Detect which cell encompasses the target text, then output its (x, y) center coordinate. 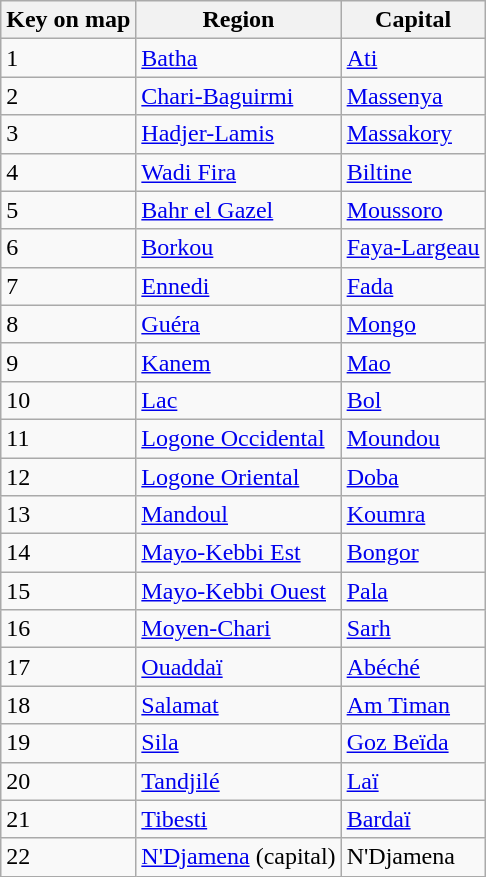
Biltine (413, 172)
Batha (238, 58)
Moyen-Chari (238, 629)
7 (68, 286)
Kanem (238, 362)
1 (68, 58)
21 (68, 819)
18 (68, 705)
Doba (413, 477)
Mandoul (238, 515)
Faya-Largeau (413, 248)
Logone Oriental (238, 477)
19 (68, 743)
Pala (413, 591)
Fada (413, 286)
Koumra (413, 515)
15 (68, 591)
Region (238, 20)
Salamat (238, 705)
Ouaddaï (238, 667)
Lac (238, 400)
16 (68, 629)
13 (68, 515)
9 (68, 362)
3 (68, 134)
Ennedi (238, 286)
Bardaï (413, 819)
Massenya (413, 96)
N'Djamena (capital) (238, 857)
2 (68, 96)
Sila (238, 743)
11 (68, 438)
Bol (413, 400)
Laï (413, 781)
20 (68, 781)
Mongo (413, 324)
Massakory (413, 134)
Moundou (413, 438)
N'Djamena (413, 857)
Mayo-Kebbi Est (238, 553)
5 (68, 210)
12 (68, 477)
Ati (413, 58)
Abéché (413, 667)
Guéra (238, 324)
Tandjilé (238, 781)
Mayo-Kebbi Ouest (238, 591)
Bongor (413, 553)
Bahr el Gazel (238, 210)
Borkou (238, 248)
6 (68, 248)
Am Timan (413, 705)
22 (68, 857)
Key on map (68, 20)
10 (68, 400)
Chari-Baguirmi (238, 96)
8 (68, 324)
Sarh (413, 629)
Moussoro (413, 210)
17 (68, 667)
Wadi Fira (238, 172)
Hadjer-Lamis (238, 134)
Capital (413, 20)
Tibesti (238, 819)
4 (68, 172)
14 (68, 553)
Goz Beïda (413, 743)
Mao (413, 362)
Logone Occidental (238, 438)
